Return the [X, Y] coordinate for the center point of the cell that contains the specified text.  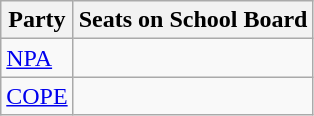
COPE [37, 96]
NPA [37, 58]
Seats on School Board [193, 20]
Party [37, 20]
